Return (x, y) of the center of cell containing provided text 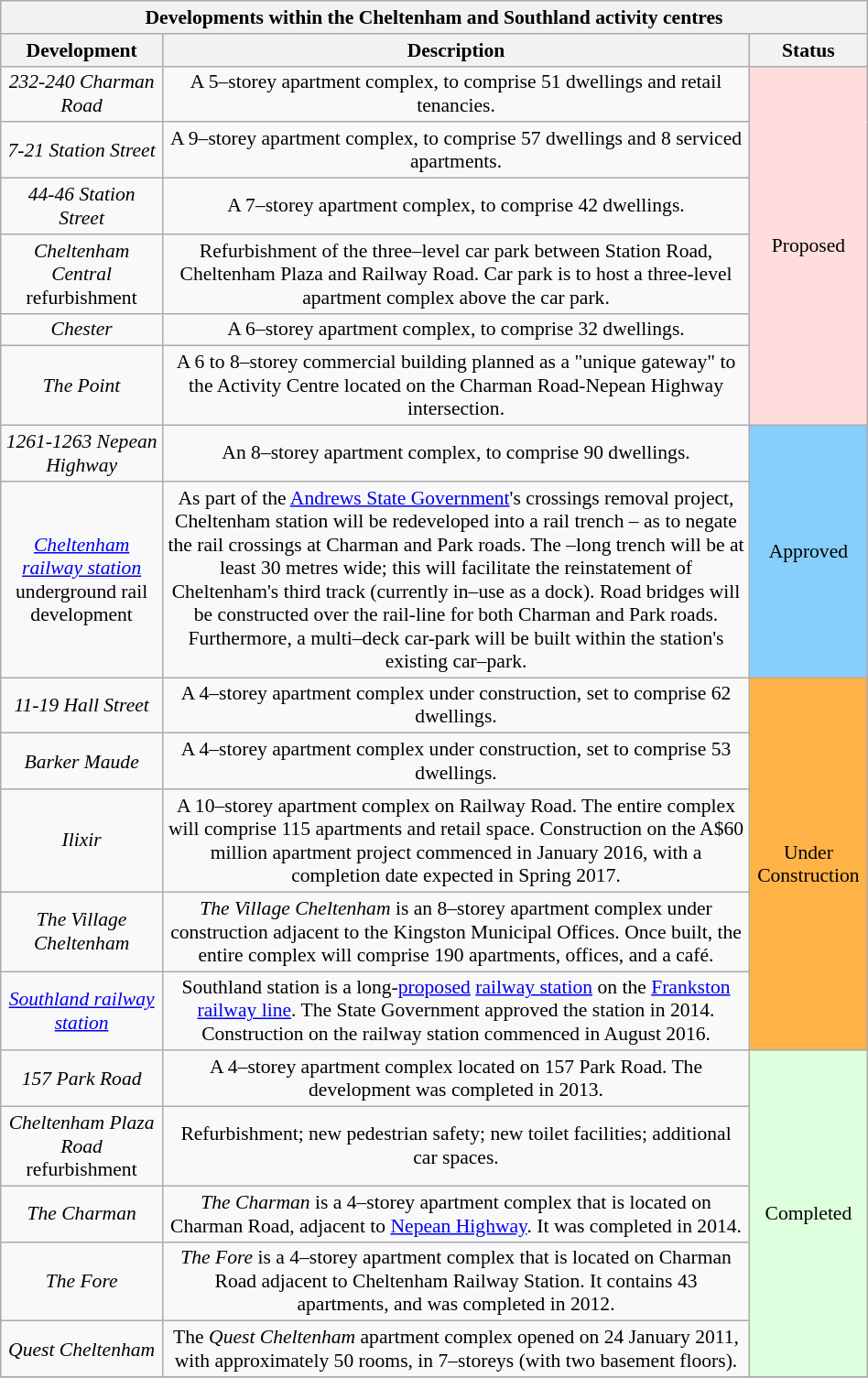
11-19 Hall Street (82, 705)
Quest Cheltenham (82, 1350)
Southland railway station (82, 1011)
Ilixir (82, 841)
Completed (809, 1214)
44-46 Station Street (82, 205)
Cheltenham railway station underground rail development (82, 579)
The Charman is a 4–storey apartment complex that is located on Charman Road, adjacent to Nepean Highway. It was completed in 2014. (456, 1214)
Development (82, 49)
A 7–storey apartment complex, to comprise 42 dwellings. (456, 205)
1261-1263 Nepean Highway (82, 452)
The Charman (82, 1214)
A 6 to 8–storey commercial building planned as a "unique gateway" to the Activity Centre located on the Charman Road-Nepean Highway intersection. (456, 386)
The Fore (82, 1282)
Developments within the Cheltenham and Southland activity centres (434, 17)
Approved (809, 551)
Status (809, 49)
A 4–storey apartment complex located on 157 Park Road. The development was completed in 2013. (456, 1079)
Barker Maude (82, 762)
Chester (82, 330)
Cheltenham Plaza Road refurbishment (82, 1146)
A 6–storey apartment complex, to comprise 32 dwellings. (456, 330)
Under Construction (809, 864)
The Point (82, 386)
The Quest Cheltenham apartment complex opened on 24 January 2011, with approximately 50 rooms, in 7–storeys (with two basement floors). (456, 1350)
Proposed (809, 245)
7-21 Station Street (82, 150)
Refurbishment; new pedestrian safety; new toilet facilities; additional car spaces. (456, 1146)
A 9–storey apartment complex, to comprise 57 dwellings and 8 serviced apartments. (456, 150)
A 4–storey apartment complex under construction, set to comprise 62 dwellings. (456, 705)
Cheltenham Central refurbishment (82, 273)
A 5–storey apartment complex, to comprise 51 dwellings and retail tenancies. (456, 93)
The Village Cheltenham (82, 932)
An 8–storey apartment complex, to comprise 90 dwellings. (456, 452)
Description (456, 49)
A 4–storey apartment complex under construction, set to comprise 53 dwellings. (456, 762)
157 Park Road (82, 1079)
232-240 Charman Road (82, 93)
